Output the [X, Y] coordinate of the center of the cell containing the given text.  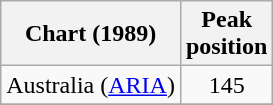
Peakposition [226, 34]
Australia (ARIA) [91, 85]
Chart (1989) [91, 34]
145 [226, 85]
